Locate the cell with the specified text and output its [x, y] center coordinate. 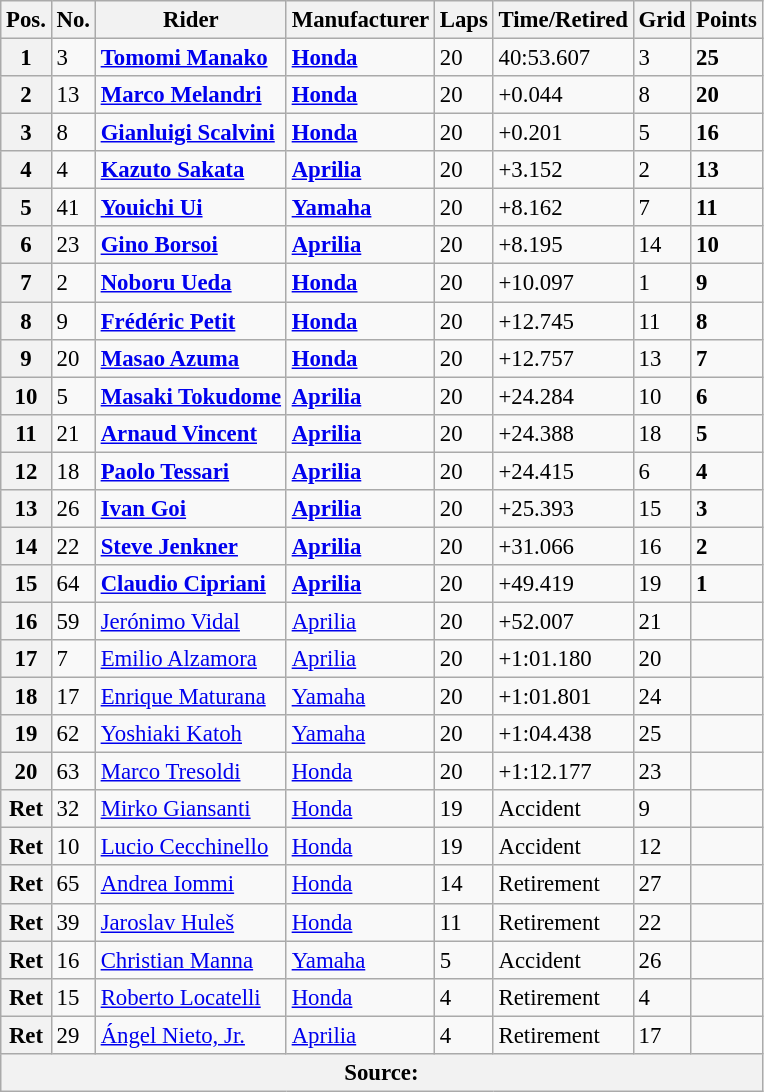
24 [662, 697]
Rider [190, 20]
+12.757 [563, 358]
Steve Jenkner [190, 546]
Marco Tresoldi [190, 772]
Gino Borsoi [190, 245]
+1:04.438 [563, 734]
39 [73, 922]
+10.097 [563, 283]
Laps [464, 20]
Yoshiaki Katoh [190, 734]
Marco Melandri [190, 95]
Arnaud Vincent [190, 433]
+24.415 [563, 471]
Pos. [26, 20]
Jerónimo Vidal [190, 621]
Mirko Giansanti [190, 809]
+1:12.177 [563, 772]
+24.284 [563, 396]
+24.388 [563, 433]
Lucio Cecchinello [190, 847]
29 [73, 1035]
63 [73, 772]
Points [726, 20]
+25.393 [563, 509]
+0.201 [563, 133]
Kazuto Sakata [190, 170]
Manufacturer [360, 20]
Emilio Alzamora [190, 659]
Christian Manna [190, 960]
+8.195 [563, 245]
Source: [382, 1073]
62 [73, 734]
40:53.607 [563, 58]
Ángel Nieto, Jr. [190, 1035]
Time/Retired [563, 20]
Jaroslav Huleš [190, 922]
Tomomi Manako [190, 58]
Andrea Iommi [190, 885]
27 [662, 885]
+1:01.180 [563, 659]
+3.152 [563, 170]
32 [73, 809]
Enrique Maturana [190, 697]
+31.066 [563, 546]
Claudio Cipriani [190, 584]
65 [73, 885]
+8.162 [563, 208]
Ivan Goi [190, 509]
Masao Azuma [190, 358]
+0.044 [563, 95]
Paolo Tessari [190, 471]
Noboru Ueda [190, 283]
Masaki Tokudome [190, 396]
64 [73, 584]
59 [73, 621]
Youichi Ui [190, 208]
+12.745 [563, 321]
Gianluigi Scalvini [190, 133]
+49.419 [563, 584]
+52.007 [563, 621]
Frédéric Petit [190, 321]
No. [73, 20]
+1:01.801 [563, 697]
Grid [662, 20]
41 [73, 208]
Roberto Locatelli [190, 997]
